Locate the cell with the specified text and output its (x, y) center coordinate. 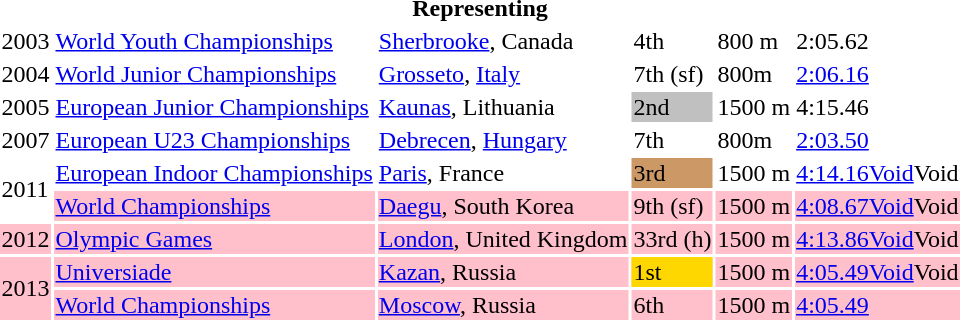
4:05.49VoidVoid (878, 272)
2005 (26, 107)
9th (sf) (672, 206)
2007 (26, 140)
800 m (754, 41)
European Junior Championships (214, 107)
4:13.86VoidVoid (878, 239)
Debrecen, Hungary (503, 140)
2:03.50 (878, 140)
London, United Kingdom (503, 239)
European Indoor Championships (214, 173)
Olympic Games (214, 239)
Daegu, South Korea (503, 206)
7th (672, 140)
1st (672, 272)
World Junior Championships (214, 74)
2:06.16 (878, 74)
2013 (26, 288)
Kaunas, Lithuania (503, 107)
Paris, France (503, 173)
2004 (26, 74)
6th (672, 305)
4:08.67VoidVoid (878, 206)
2011 (26, 190)
7th (sf) (672, 74)
4:14.16VoidVoid (878, 173)
Moscow, Russia (503, 305)
33rd (h) (672, 239)
4:05.49 (878, 305)
Kazan, Russia (503, 272)
2nd (672, 107)
Sherbrooke, Canada (503, 41)
4:15.46 (878, 107)
2:05.62 (878, 41)
3rd (672, 173)
2003 (26, 41)
European U23 Championships (214, 140)
World Youth Championships (214, 41)
2012 (26, 239)
Grosseto, Italy (503, 74)
Universiade (214, 272)
4th (672, 41)
